Find where the given text appears and provide that cell's center as (X, Y) coordinate. 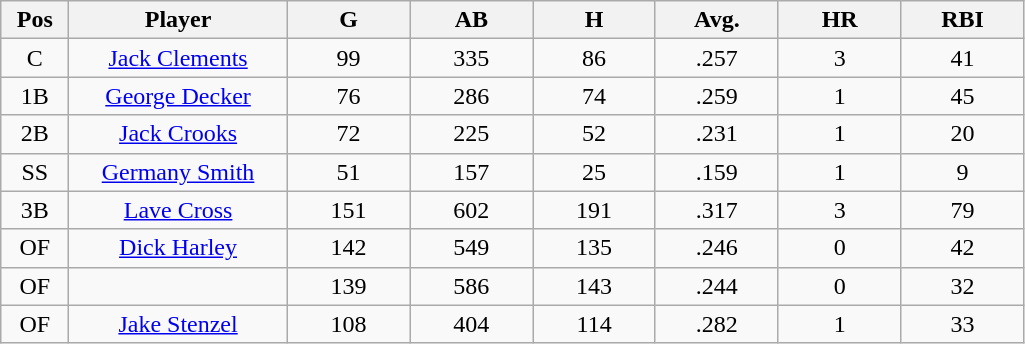
.317 (716, 210)
586 (472, 286)
41 (962, 58)
C (35, 58)
Avg. (716, 20)
1B (35, 96)
33 (962, 324)
Lave Cross (178, 210)
74 (594, 96)
549 (472, 248)
Jake Stenzel (178, 324)
191 (594, 210)
2B (35, 134)
Player (178, 20)
Germany Smith (178, 172)
G (348, 20)
335 (472, 58)
52 (594, 134)
SS (35, 172)
George Decker (178, 96)
142 (348, 248)
404 (472, 324)
3B (35, 210)
99 (348, 58)
86 (594, 58)
RBI (962, 20)
79 (962, 210)
AB (472, 20)
135 (594, 248)
Jack Crooks (178, 134)
.231 (716, 134)
114 (594, 324)
32 (962, 286)
42 (962, 248)
151 (348, 210)
157 (472, 172)
139 (348, 286)
72 (348, 134)
HR (840, 20)
20 (962, 134)
.246 (716, 248)
.282 (716, 324)
9 (962, 172)
Pos (35, 20)
Dick Harley (178, 248)
.257 (716, 58)
.259 (716, 96)
108 (348, 324)
25 (594, 172)
45 (962, 96)
286 (472, 96)
76 (348, 96)
.159 (716, 172)
H (594, 20)
225 (472, 134)
Jack Clements (178, 58)
.244 (716, 286)
602 (472, 210)
143 (594, 286)
51 (348, 172)
